From the cell containing the given text, extract its center point as [x, y] coordinate. 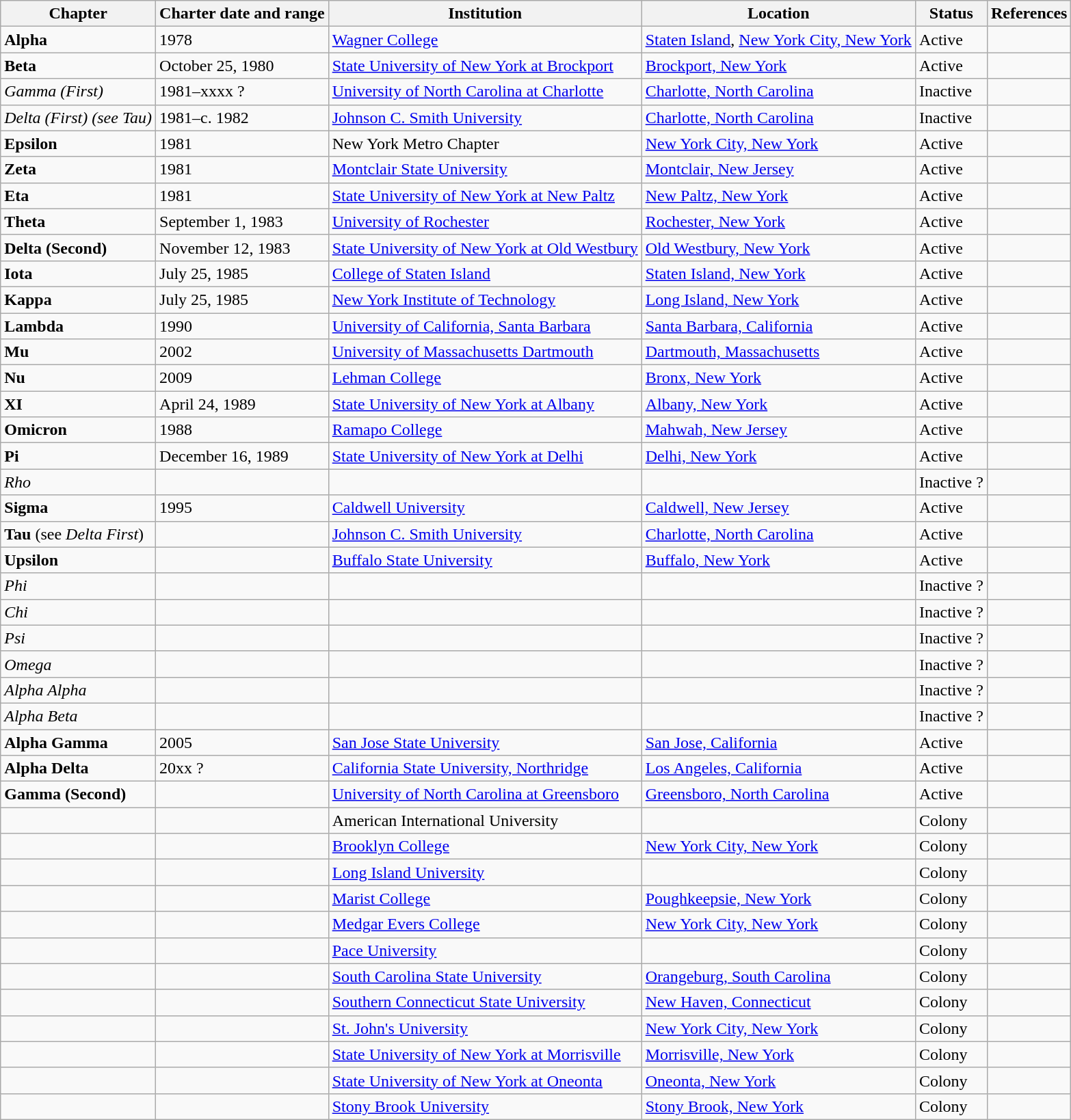
Buffalo, New York [778, 560]
Gamma (Second) [78, 795]
Los Angeles, California [778, 769]
Psi [78, 638]
Greensboro, North Carolina [778, 795]
References [1029, 14]
Dartmouth, Massachusetts [778, 352]
Mahwah, New Jersey [778, 430]
1981–xxxx ? [242, 92]
Lehman College [485, 378]
Alpha Beta [78, 716]
State University of New York at Old Westbury [485, 248]
Santa Barbara, California [778, 326]
1990 [242, 326]
University of North Carolina at Greensboro [485, 795]
Chapter [78, 14]
1981–c. 1982 [242, 118]
State University of New York at Delhi [485, 456]
Institution [485, 14]
September 1, 1983 [242, 222]
Rho [78, 482]
Pi [78, 456]
Rochester, New York [778, 222]
State University of New York at New Paltz [485, 196]
Brooklyn College [485, 846]
Omega [78, 664]
Oneonta, New York [778, 1080]
2002 [242, 352]
Sigma [78, 508]
Alpha Delta [78, 769]
Lambda [78, 326]
Alpha Alpha [78, 690]
Omicron [78, 430]
University of North Carolina at Charlotte [485, 92]
Beta [78, 66]
Staten Island, New York City, New York [778, 40]
State University of New York at Brockport [485, 66]
Location [778, 14]
Gamma (First) [78, 92]
University of Rochester [485, 222]
New York Institute of Technology [485, 299]
1995 [242, 508]
Nu [78, 378]
Brockport, New York [778, 66]
Montclair, New Jersey [778, 170]
Iota [78, 274]
Bronx, New York [778, 378]
Caldwell University [485, 508]
California State University, Northridge [485, 769]
Southern Connecticut State University [485, 1002]
Stony Brook, New York [778, 1106]
Charter date and range [242, 14]
New York Metro Chapter [485, 144]
Alpha [78, 40]
San Jose State University [485, 742]
Ramapo College [485, 430]
October 25, 1980 [242, 66]
Epsilon [78, 144]
Marist College [485, 898]
St. John's University [485, 1028]
20xx ? [242, 769]
University of California, Santa Barbara [485, 326]
Kappa [78, 299]
Poughkeepsie, New York [778, 898]
Delhi, New York [778, 456]
Theta [78, 222]
Pace University [485, 950]
Eta [78, 196]
State University of New York at Oneonta [485, 1080]
1978 [242, 40]
Caldwell, New Jersey [778, 508]
Tau (see Delta First) [78, 534]
Buffalo State University [485, 560]
1988 [242, 430]
Medgar Evers College [485, 924]
South Carolina State University [485, 976]
December 16, 1989 [242, 456]
College of Staten Island [485, 274]
Phi [78, 586]
Orangeburg, South Carolina [778, 976]
Upsilon [78, 560]
XI [78, 404]
Chi [78, 612]
Stony Brook University [485, 1106]
Mu [78, 352]
April 24, 1989 [242, 404]
Old Westbury, New York [778, 248]
November 12, 1983 [242, 248]
Albany, New York [778, 404]
Long Island, New York [778, 299]
Status [951, 14]
State University of New York at Albany [485, 404]
Alpha Gamma [78, 742]
Delta (Second) [78, 248]
Zeta [78, 170]
University of Massachusetts Dartmouth [485, 352]
New Haven, Connecticut [778, 1002]
Montclair State University [485, 170]
Staten Island, New York [778, 274]
2009 [242, 378]
Delta (First) (see Tau) [78, 118]
2005 [242, 742]
Long Island University [485, 872]
New Paltz, New York [778, 196]
Wagner College [485, 40]
State University of New York at Morrisville [485, 1054]
San Jose, California [778, 742]
American International University [485, 821]
Morrisville, New York [778, 1054]
